Extract the (X, Y) coordinate from the center of the cell holding the provided text.  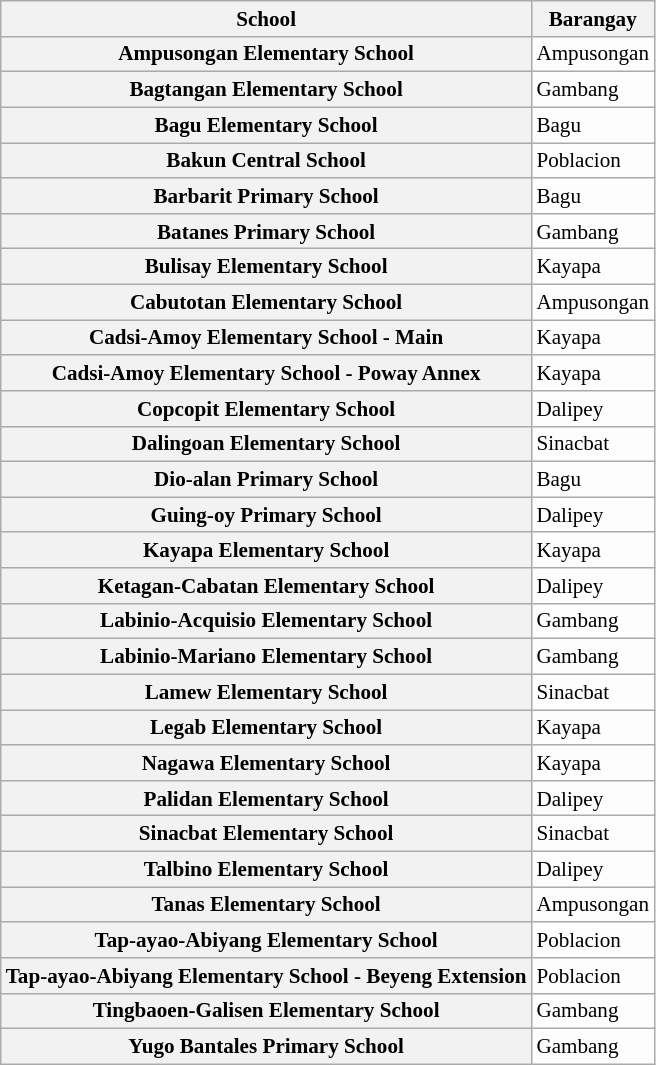
Talbino Elementary School (266, 868)
Ketagan-Cabatan Elementary School (266, 586)
Palidan Elementary School (266, 798)
Cadsi-Amoy Elementary School - Poway Annex (266, 372)
School (266, 18)
Tanas Elementary School (266, 904)
Barbarit Primary School (266, 196)
Ampusongan Elementary School (266, 54)
Batanes Primary School (266, 230)
Tap-ayao-Abiyang Elementary School - Beyeng Extension (266, 976)
Labinio-Acquisio Elementary School (266, 620)
Cadsi-Amoy Elementary School - Main (266, 338)
Dio-alan Primary School (266, 480)
Legab Elementary School (266, 728)
Tingbaoen-Galisen Elementary School (266, 1010)
Tap-ayao-Abiyang Elementary School (266, 940)
Yugo Bantales Primary School (266, 1046)
Labinio-Mariano Elementary School (266, 656)
Barangay (592, 18)
Cabutotan Elementary School (266, 302)
Sinacbat Elementary School (266, 834)
Guing-oy Primary School (266, 514)
Copcopit Elementary School (266, 408)
Lamew Elementary School (266, 692)
Kayapa Elementary School (266, 550)
Bagtangan Elementary School (266, 90)
Nagawa Elementary School (266, 762)
Bagu Elementary School (266, 124)
Bulisay Elementary School (266, 266)
Bakun Central School (266, 160)
Dalingoan Elementary School (266, 444)
